For the text-containing cell, return its midpoint in (X, Y) coordinate format. 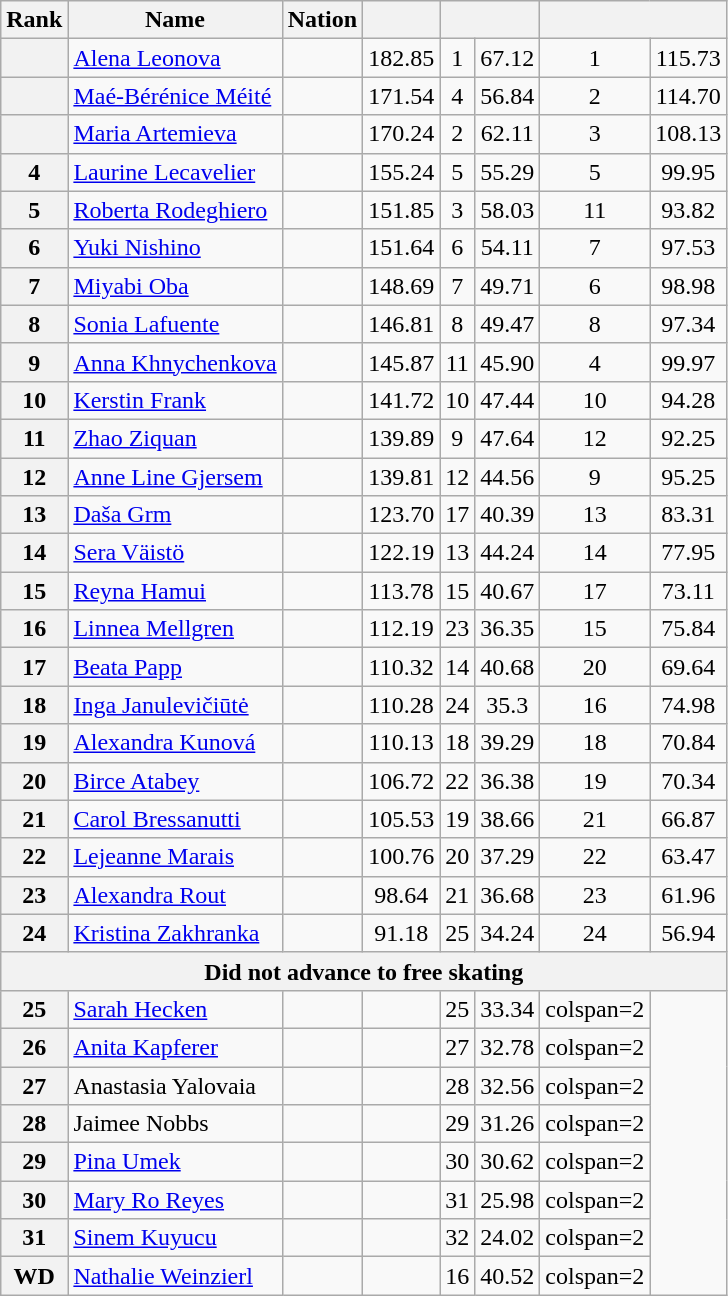
56.84 (508, 96)
115.73 (688, 58)
Roberta Rodeghiero (175, 210)
182.85 (402, 58)
Daša Grm (175, 515)
114.70 (688, 96)
36.38 (508, 781)
47.44 (508, 400)
61.96 (688, 895)
24.02 (508, 1238)
67.12 (508, 58)
55.29 (508, 172)
26 (34, 1047)
170.24 (402, 134)
99.95 (688, 172)
146.81 (402, 324)
Mary Ro Reyes (175, 1200)
47.64 (508, 438)
74.98 (688, 705)
39.29 (508, 743)
98.64 (402, 895)
148.69 (402, 286)
69.64 (688, 667)
Sera Väistö (175, 553)
Maé-Bérénice Méité (175, 96)
93.82 (688, 210)
Sarah Hecken (175, 1009)
108.13 (688, 134)
91.18 (402, 933)
139.81 (402, 477)
122.19 (402, 553)
36.68 (508, 895)
97.34 (688, 324)
92.25 (688, 438)
Inga Janulevičiūtė (175, 705)
Name (175, 20)
34.24 (508, 933)
Anastasia Yalovaia (175, 1085)
38.66 (508, 819)
Kristina Zakhranka (175, 933)
Maria Artemieva (175, 134)
70.34 (688, 781)
141.72 (402, 400)
113.78 (402, 591)
94.28 (688, 400)
151.85 (402, 210)
Nathalie Weinzierl (175, 1276)
25.98 (508, 1200)
171.54 (402, 96)
Jaimee Nobbs (175, 1124)
62.11 (508, 134)
32.56 (508, 1085)
106.72 (402, 781)
Nation (322, 20)
40.68 (508, 667)
49.47 (508, 324)
100.76 (402, 857)
Carol Bressanutti (175, 819)
Alexandra Rout (175, 895)
Linnea Mellgren (175, 629)
95.25 (688, 477)
70.84 (688, 743)
40.39 (508, 515)
Birce Atabey (175, 781)
Anna Khnychenkova (175, 362)
49.71 (508, 286)
35.3 (508, 705)
30.62 (508, 1162)
Zhao Ziquan (175, 438)
99.97 (688, 362)
145.87 (402, 362)
Sinem Kuyucu (175, 1238)
36.35 (508, 629)
105.53 (402, 819)
Pina Umek (175, 1162)
83.31 (688, 515)
Alexandra Kunová (175, 743)
Alena Leonova (175, 58)
75.84 (688, 629)
98.98 (688, 286)
Yuki Nishino (175, 248)
54.11 (508, 248)
Reyna Hamui (175, 591)
Miyabi Oba (175, 286)
112.19 (402, 629)
32 (458, 1238)
110.32 (402, 667)
Anne Line Gjersem (175, 477)
33.34 (508, 1009)
32.78 (508, 1047)
66.87 (688, 819)
139.89 (402, 438)
Anita Kapferer (175, 1047)
Sonia Lafuente (175, 324)
44.24 (508, 553)
Laurine Lecavelier (175, 172)
110.13 (402, 743)
44.56 (508, 477)
58.03 (508, 210)
123.70 (402, 515)
110.28 (402, 705)
Beata Papp (175, 667)
97.53 (688, 248)
Kerstin Frank (175, 400)
63.47 (688, 857)
WD (34, 1276)
40.67 (508, 591)
31.26 (508, 1124)
73.11 (688, 591)
45.90 (508, 362)
40.52 (508, 1276)
151.64 (402, 248)
Rank (34, 20)
155.24 (402, 172)
77.95 (688, 553)
Lejeanne Marais (175, 857)
56.94 (688, 933)
Did not advance to free skating (364, 971)
37.29 (508, 857)
